Locate the cell with the specified text and output its (X, Y) center coordinate. 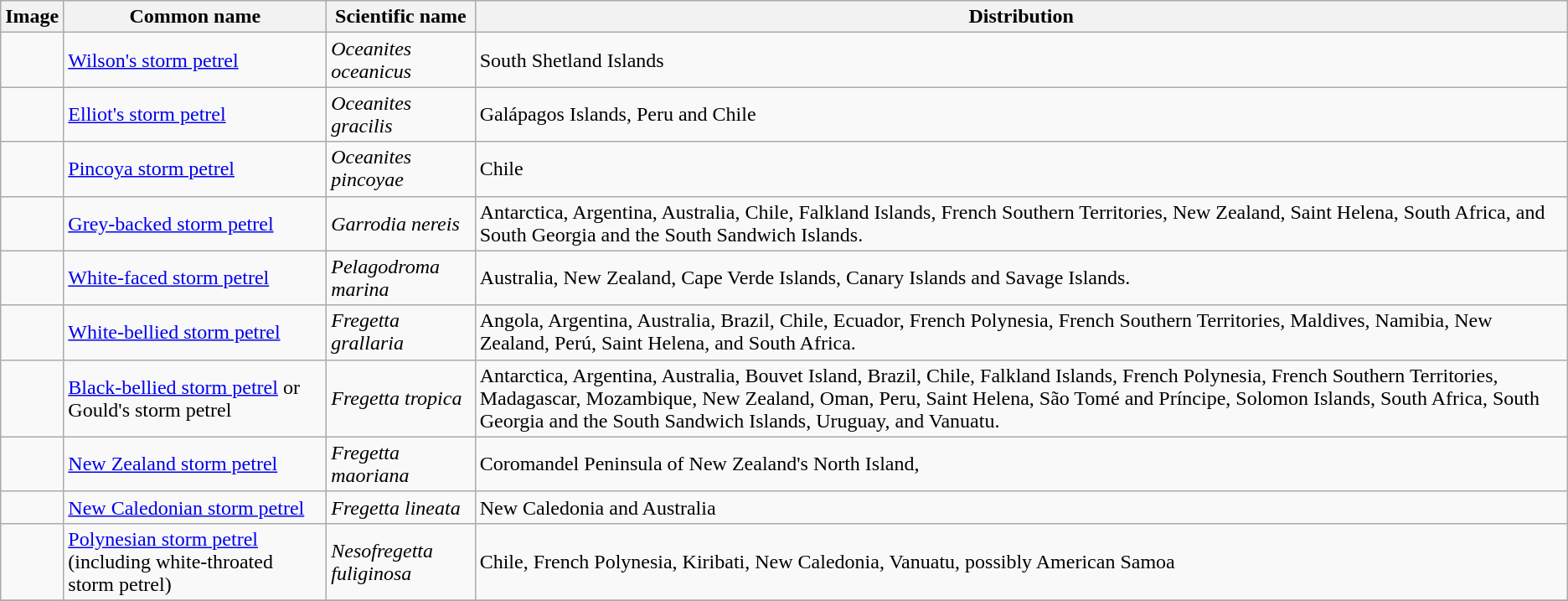
Pincoya storm petrel (195, 169)
Fregetta tropica (400, 398)
Garrodia nereis (400, 223)
Chile (1021, 169)
Polynesian storm petrel (including white-throated storm petrel) (195, 562)
New Caledonia and Australia (1021, 507)
Oceanites gracilis (400, 114)
White-bellied storm petrel (195, 332)
New Caledonian storm petrel (195, 507)
Image (32, 17)
Black-bellied storm petrel or Gould's storm petrel (195, 398)
Pelagodroma marina (400, 278)
Wilson's storm petrel (195, 60)
Oceanites pincoyae (400, 169)
Australia, New Zealand, Cape Verde Islands, Canary Islands and Savage Islands. (1021, 278)
White-faced storm petrel (195, 278)
Oceanites oceanicus (400, 60)
Chile, French Polynesia, Kiribati, New Caledonia, Vanuatu, possibly American Samoa (1021, 562)
Common name (195, 17)
Fregetta lineata (400, 507)
Coromandel Peninsula of New Zealand's North Island, (1021, 464)
South Shetland Islands (1021, 60)
Scientific name (400, 17)
Fregetta maoriana (400, 464)
Distribution (1021, 17)
Galápagos Islands, Peru and Chile (1021, 114)
New Zealand storm petrel (195, 464)
Grey-backed storm petrel (195, 223)
Elliot's storm petrel (195, 114)
Nesofregetta fuliginosa (400, 562)
Fregetta grallaria (400, 332)
